Search for the cell housing the specified text and yield its (X, Y) center coordinate. 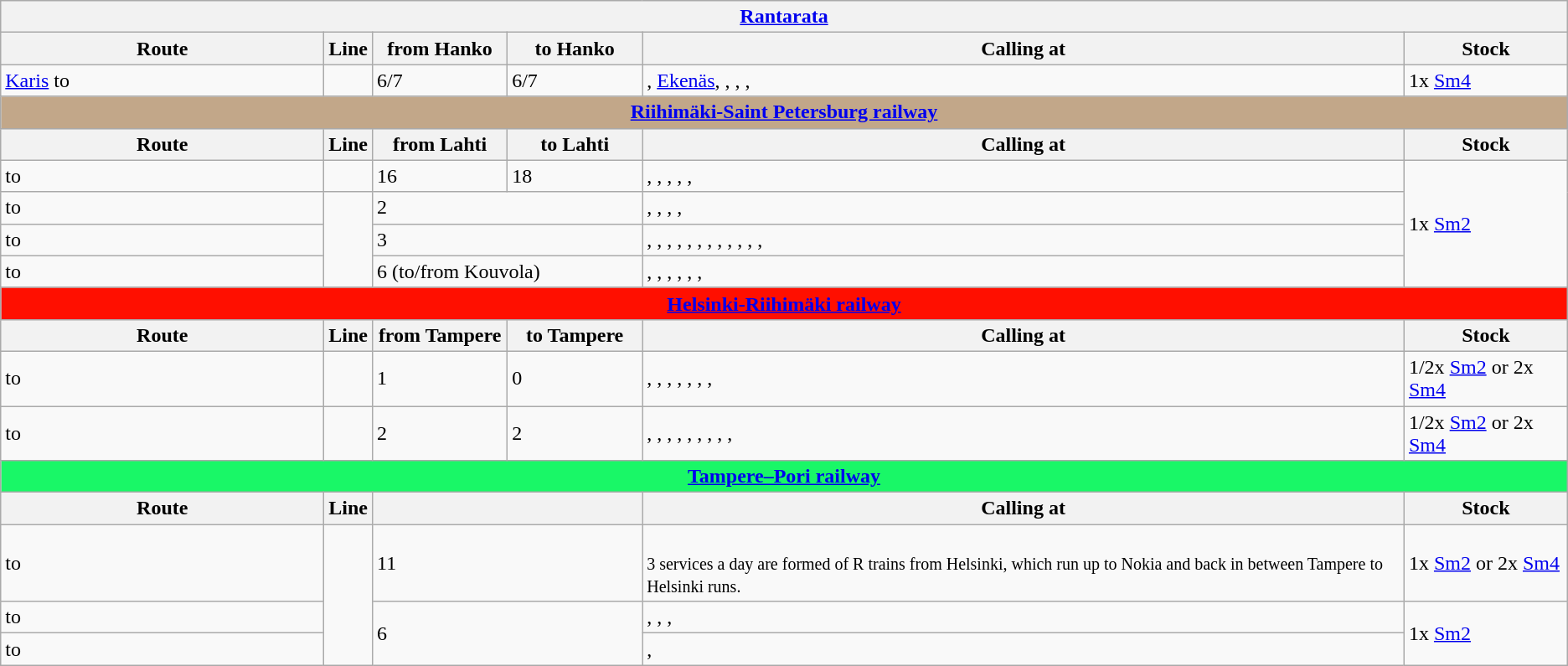
, , , (1024, 617)
from Tampere (441, 335)
to Hanko (575, 49)
, , , , , , , (1024, 379)
, , , , , , , , , , , , (1024, 240)
3 (508, 240)
18 (575, 176)
, , , , , (1024, 176)
1x Sm2 or 2x Sm4 (1486, 563)
Rantarata (784, 17)
6 (to/from Kouvola) (508, 271)
Riihimäki-Saint Petersburg railway (784, 112)
Karis to (162, 80)
, , , , , , (1024, 271)
to Tampere (575, 335)
Helsinki-Riihimäki railway (784, 303)
1x Sm4 (1486, 80)
1 (441, 379)
Tampere–Pori railway (784, 477)
3 services a day are formed of R trains from Helsinki, which run up to Nokia and back in between Tampere to Helsinki runs. (1024, 563)
0 (575, 379)
16 (441, 176)
from Lahti (441, 144)
from Hanko (441, 49)
, Ekenäs, , , , (1024, 80)
, (1024, 649)
, , , , (1024, 208)
, , , , , , , , , (1024, 432)
6 (508, 633)
11 (508, 563)
to Lahti (575, 144)
